Locate the cell with the specified text and output its (x, y) center coordinate. 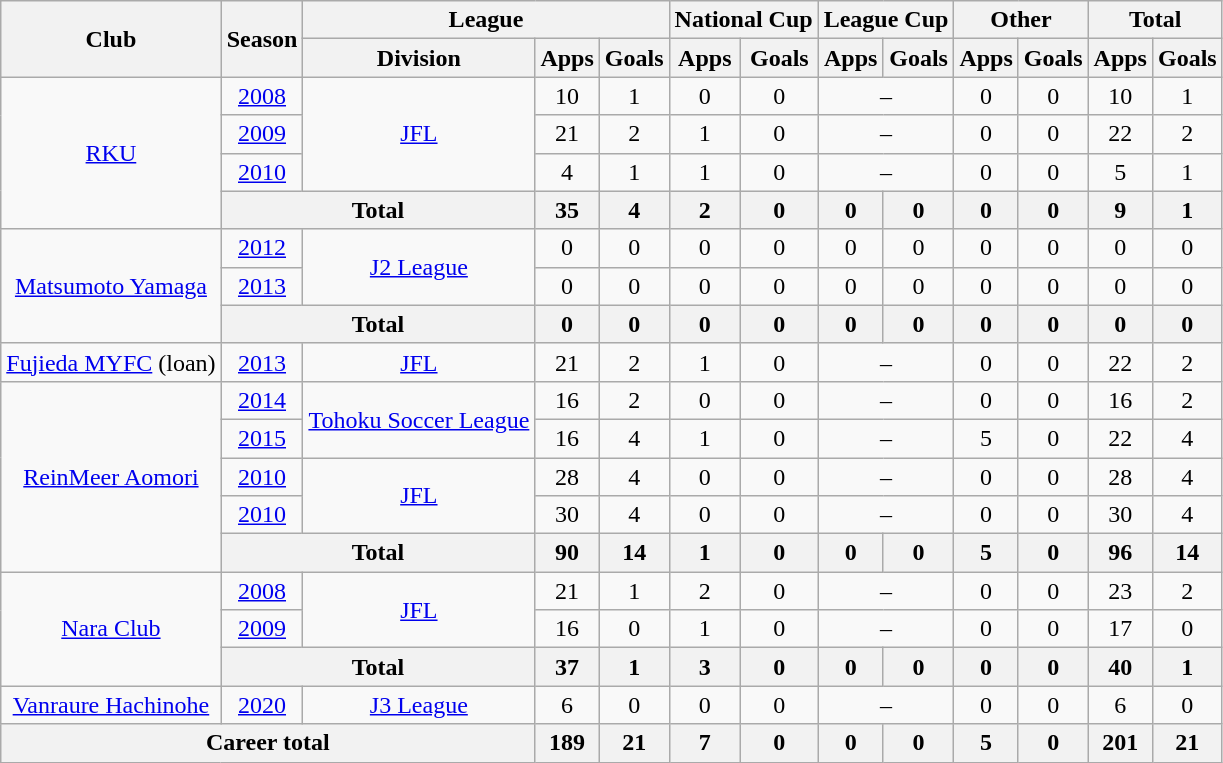
201 (1120, 743)
40 (1120, 667)
189 (567, 743)
9 (1120, 210)
2012 (262, 248)
Vanraure Hachinohe (111, 705)
Other (1021, 20)
23 (1120, 591)
2020 (262, 705)
National Cup (744, 20)
Club (111, 39)
7 (705, 743)
Tohoku Soccer League (419, 419)
RKU (111, 153)
96 (1120, 553)
J3 League (419, 705)
ReinMeer Aomori (111, 476)
90 (567, 553)
J2 League (419, 267)
League (486, 20)
3 (705, 667)
37 (567, 667)
League Cup (886, 20)
Career total (268, 743)
Fujieda MYFC (loan) (111, 362)
Division (419, 58)
Nara Club (111, 629)
17 (1120, 629)
Season (262, 39)
35 (567, 210)
2014 (262, 400)
Matsumoto Yamaga (111, 286)
2015 (262, 438)
